Output the [x, y] coordinate of the center of the cell containing the given text.  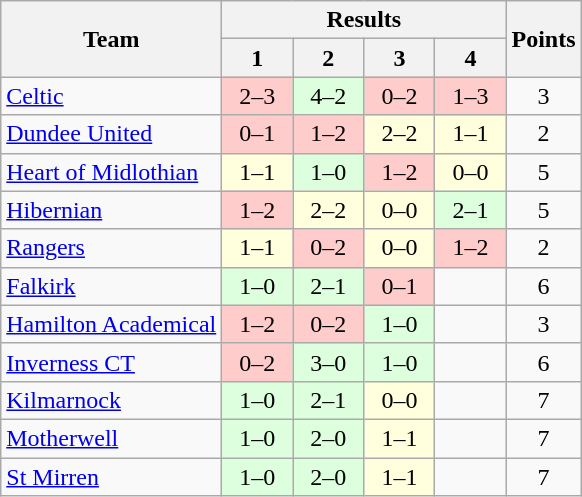
Heart of Midlothian [112, 172]
Falkirk [112, 286]
Team [112, 39]
Points [544, 39]
Kilmarnock [112, 400]
Dundee United [112, 134]
3–0 [328, 362]
4–2 [328, 96]
Hibernian [112, 210]
Motherwell [112, 438]
1–3 [470, 96]
4 [470, 58]
1 [258, 58]
2–3 [258, 96]
St Mirren [112, 477]
Results [364, 20]
Hamilton Academical [112, 324]
Rangers [112, 248]
Celtic [112, 96]
Inverness CT [112, 362]
